Identify which cell holds the provided text, then report its (x, y) central coordinate. 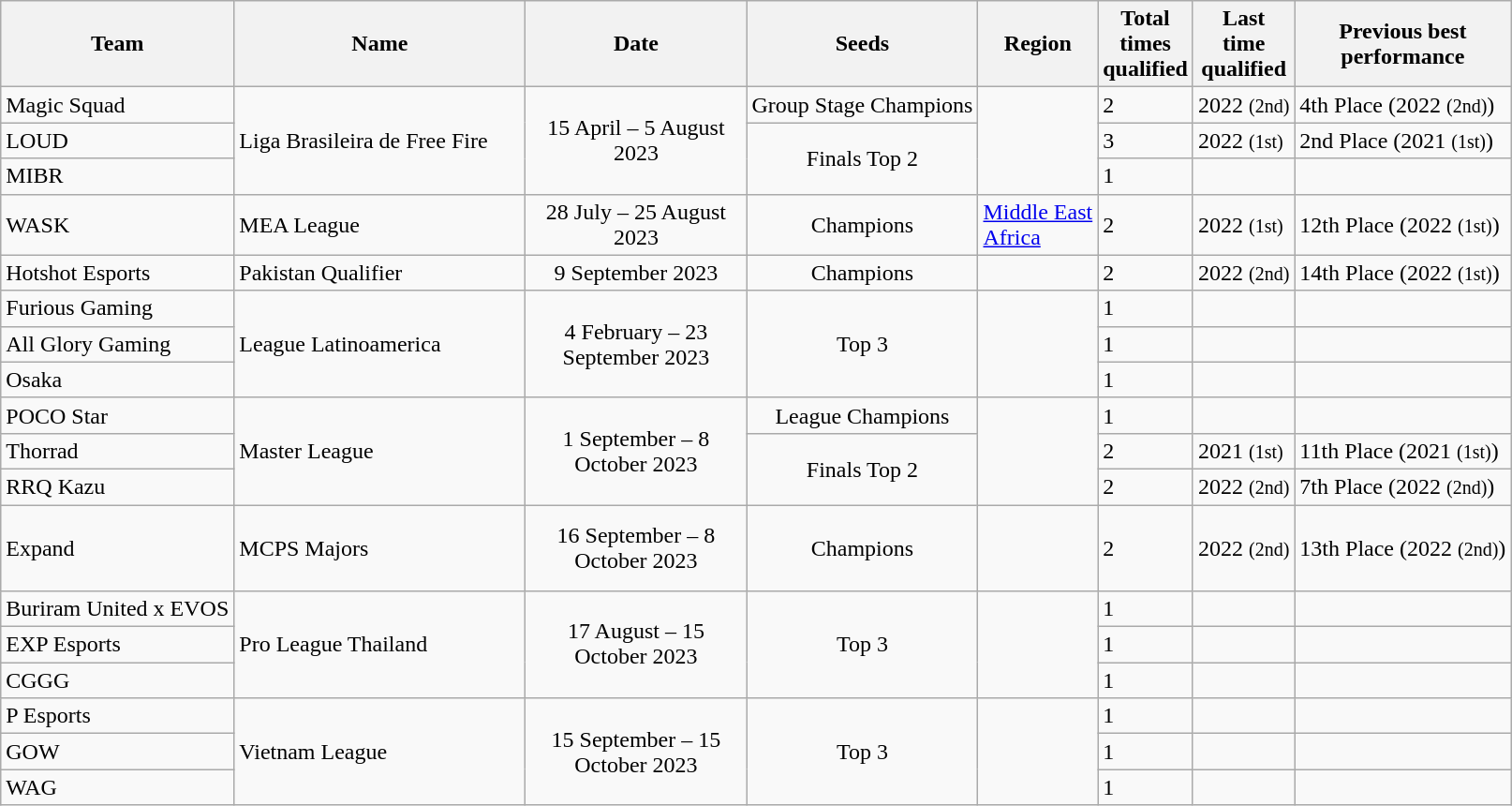
7th Place (2022 (2nd)) (1403, 486)
MIBR (118, 176)
9 September 2023 (636, 273)
GOW (118, 752)
EXP Esports (118, 645)
League Latinoamerica (380, 344)
12th Place (2022 (1st)) (1403, 225)
28 July – 25 August 2023 (636, 225)
Totaltimesqualified (1146, 44)
Name (380, 44)
Pro League Thailand (380, 645)
CGGG (118, 680)
Seeds (862, 44)
RRQ Kazu (118, 486)
Furious Gaming (118, 308)
11th Place (2021 (1st)) (1403, 451)
Vietnam League (380, 752)
WASK (118, 225)
Group Stage Champions (862, 105)
P Esports (118, 716)
Thorrad (118, 451)
Region (1038, 44)
Pakistan Qualifier (380, 273)
All Glory Gaming (118, 344)
Liga Brasileira de Free Fire (380, 141)
Expand (118, 547)
1 September – 8 October 2023 (636, 451)
17 August – 15 October 2023 (636, 645)
POCO Star (118, 415)
MEA League (380, 225)
Previous best performance (1403, 44)
14th Place (2022 (1st)) (1403, 273)
Hotshot Esports (118, 273)
WAG (118, 787)
Middle East Africa (1038, 225)
16 September – 8 October 2023 (636, 547)
Master League (380, 451)
15 April – 5 August 2023 (636, 141)
Magic Squad (118, 105)
2021 (1st) (1243, 451)
Buriram United x EVOS (118, 609)
Date (636, 44)
2nd Place (2021 (1st)) (1403, 141)
LOUD (118, 141)
3 (1146, 141)
Osaka (118, 380)
15 September – 15 October 2023 (636, 752)
4 February – 23 September 2023 (636, 344)
13th Place (2022 (2nd)) (1403, 547)
Lasttimequalified (1243, 44)
League Champions (862, 415)
MCPS Majors (380, 547)
4th Place (2022 (2nd)) (1403, 105)
Team (118, 44)
